Scan for the cell matching the given text and deliver its (x, y) coordinate at center. 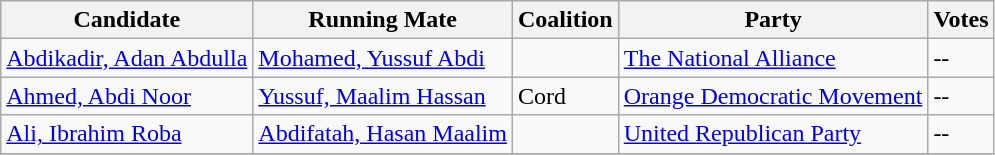
Abdifatah, Hasan Maalim (383, 134)
United Republican Party (773, 134)
Mohamed, Yussuf Abdi (383, 58)
Coalition (565, 20)
Cord (565, 96)
The National Alliance (773, 58)
Votes (961, 20)
Candidate (127, 20)
Ali, Ibrahim Roba (127, 134)
Party (773, 20)
Ahmed, Abdi Noor (127, 96)
Orange Democratic Movement (773, 96)
Yussuf, Maalim Hassan (383, 96)
Abdikadir, Adan Abdulla (127, 58)
Running Mate (383, 20)
